Capture the cell that displays the provided text and extract its [X, Y] central coordinate. 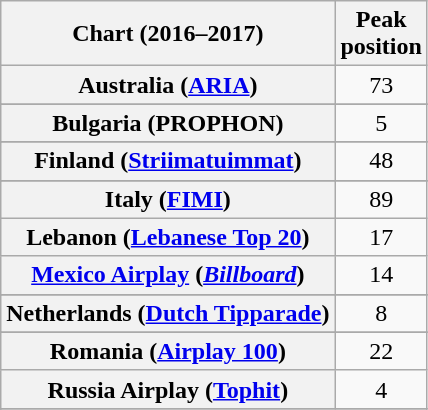
4 [381, 389]
22 [381, 351]
89 [381, 199]
Russia Airplay (Tophit) [168, 389]
Australia (ARIA) [168, 85]
Peak position [381, 34]
Finland (Striimatuimmat) [168, 161]
Chart (2016–2017) [168, 34]
Romania (Airplay 100) [168, 351]
48 [381, 161]
73 [381, 85]
17 [381, 237]
Italy (FIMI) [168, 199]
Lebanon (Lebanese Top 20) [168, 237]
14 [381, 275]
Bulgaria (PROPHON) [168, 123]
5 [381, 123]
Netherlands (Dutch Tipparade) [168, 313]
8 [381, 313]
Mexico Airplay (Billboard) [168, 275]
